Pinpoint the cell where the given text exists, returning its (X, Y) midpoint coordinate. 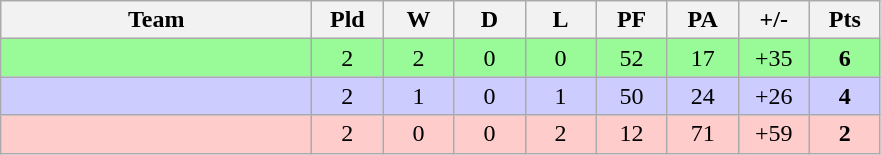
Pts (844, 20)
+35 (774, 58)
PF (632, 20)
71 (702, 134)
50 (632, 96)
+/- (774, 20)
Pld (348, 20)
4 (844, 96)
24 (702, 96)
W (418, 20)
17 (702, 58)
PA (702, 20)
L (560, 20)
Team (156, 20)
52 (632, 58)
6 (844, 58)
D (490, 20)
+59 (774, 134)
12 (632, 134)
+26 (774, 96)
